Provide the [X, Y] coordinate of the cell's center where the given text is located.  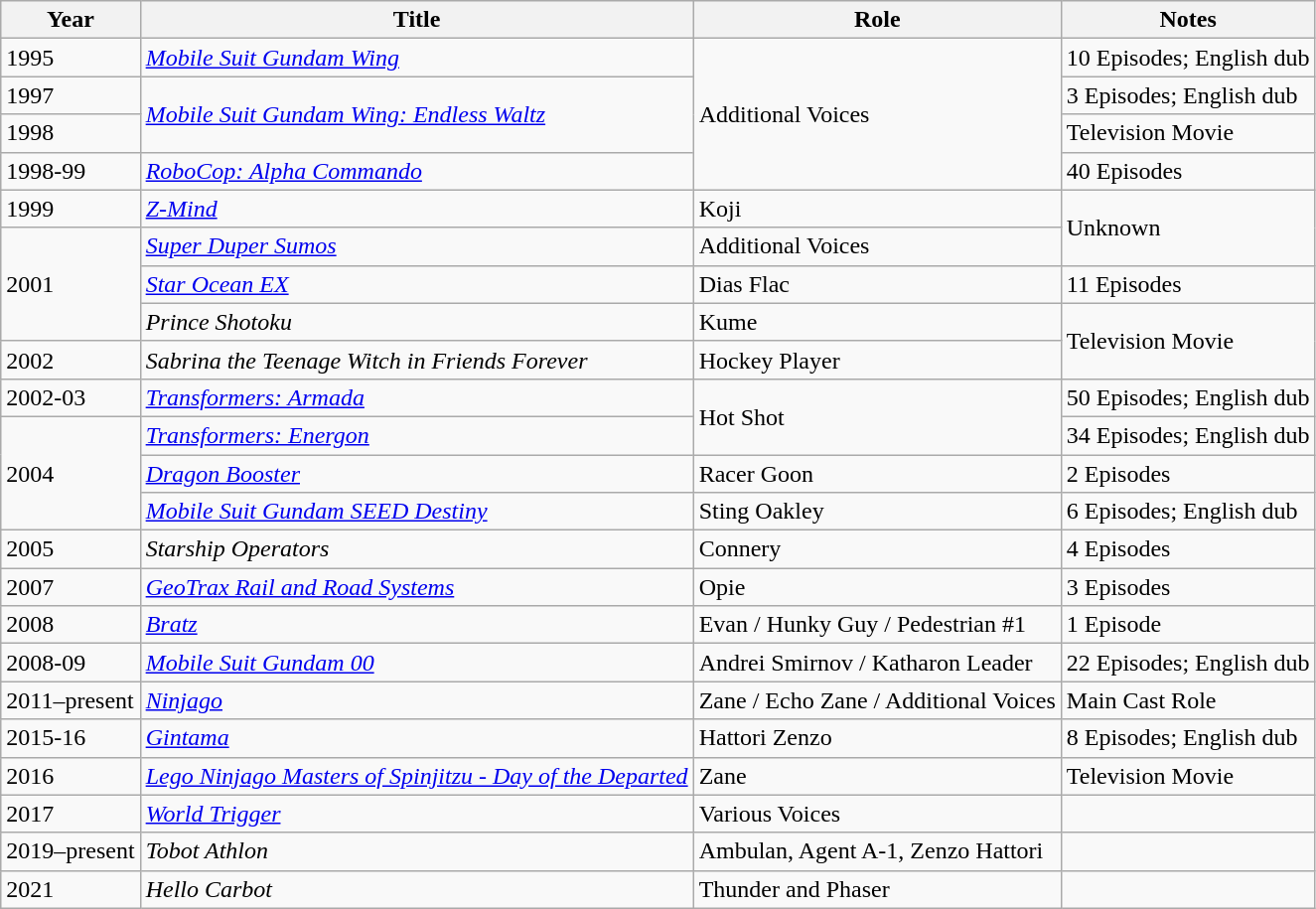
Mobile Suit Gundam Wing [417, 58]
34 Episodes; English dub [1188, 435]
6 Episodes; English dub [1188, 512]
2019–present [71, 851]
2016 [71, 776]
2002 [71, 360]
Hattori Zenzo [877, 738]
Notes [1188, 20]
2005 [71, 549]
2021 [71, 889]
Mobile Suit Gundam SEED Destiny [417, 512]
1998-99 [71, 171]
GeoTrax Rail and Road Systems [417, 587]
22 Episodes; English dub [1188, 663]
Evan / Hunky Guy / Pedestrian #1 [877, 625]
3 Episodes [1188, 587]
1999 [71, 209]
2017 [71, 814]
1 Episode [1188, 625]
RoboCop: Alpha Commando [417, 171]
2007 [71, 587]
Main Cast Role [1188, 700]
40 Episodes [1188, 171]
Gintama [417, 738]
4 Episodes [1188, 549]
Sting Oakley [877, 512]
10 Episodes; English dub [1188, 58]
2001 [71, 284]
Kume [877, 322]
Thunder and Phaser [877, 889]
Various Voices [877, 814]
3 Episodes; English dub [1188, 95]
World Trigger [417, 814]
Hockey Player [877, 360]
Z-Mind [417, 209]
Hot Shot [877, 416]
Starship Operators [417, 549]
Zane / Echo Zane / Additional Voices [877, 700]
Mobile Suit Gundam Wing: Endless Waltz [417, 114]
Transformers: Energon [417, 435]
Zane [877, 776]
Dragon Booster [417, 474]
1998 [71, 133]
2015-16 [71, 738]
Mobile Suit Gundam 00 [417, 663]
Role [877, 20]
2002-03 [71, 397]
Bratz [417, 625]
2008-09 [71, 663]
Title [417, 20]
2 Episodes [1188, 474]
Ninjago [417, 700]
Unknown [1188, 227]
Star Ocean EX [417, 284]
Hello Carbot [417, 889]
2008 [71, 625]
1995 [71, 58]
Transformers: Armada [417, 397]
50 Episodes; English dub [1188, 397]
Prince Shotoku [417, 322]
Connery [877, 549]
Dias Flac [877, 284]
Koji [877, 209]
2004 [71, 473]
1997 [71, 95]
Super Duper Sumos [417, 246]
Tobot Athlon [417, 851]
Sabrina the Teenage Witch in Friends Forever [417, 360]
11 Episodes [1188, 284]
Lego Ninjago Masters of Spinjitzu - Day of the Departed [417, 776]
Andrei Smirnov / Katharon Leader [877, 663]
Racer Goon [877, 474]
Year [71, 20]
8 Episodes; English dub [1188, 738]
2011–present [71, 700]
Opie [877, 587]
Ambulan, Agent A-1, Zenzo Hattori [877, 851]
